Find where the given text appears and provide that cell's center as [X, Y] coordinate. 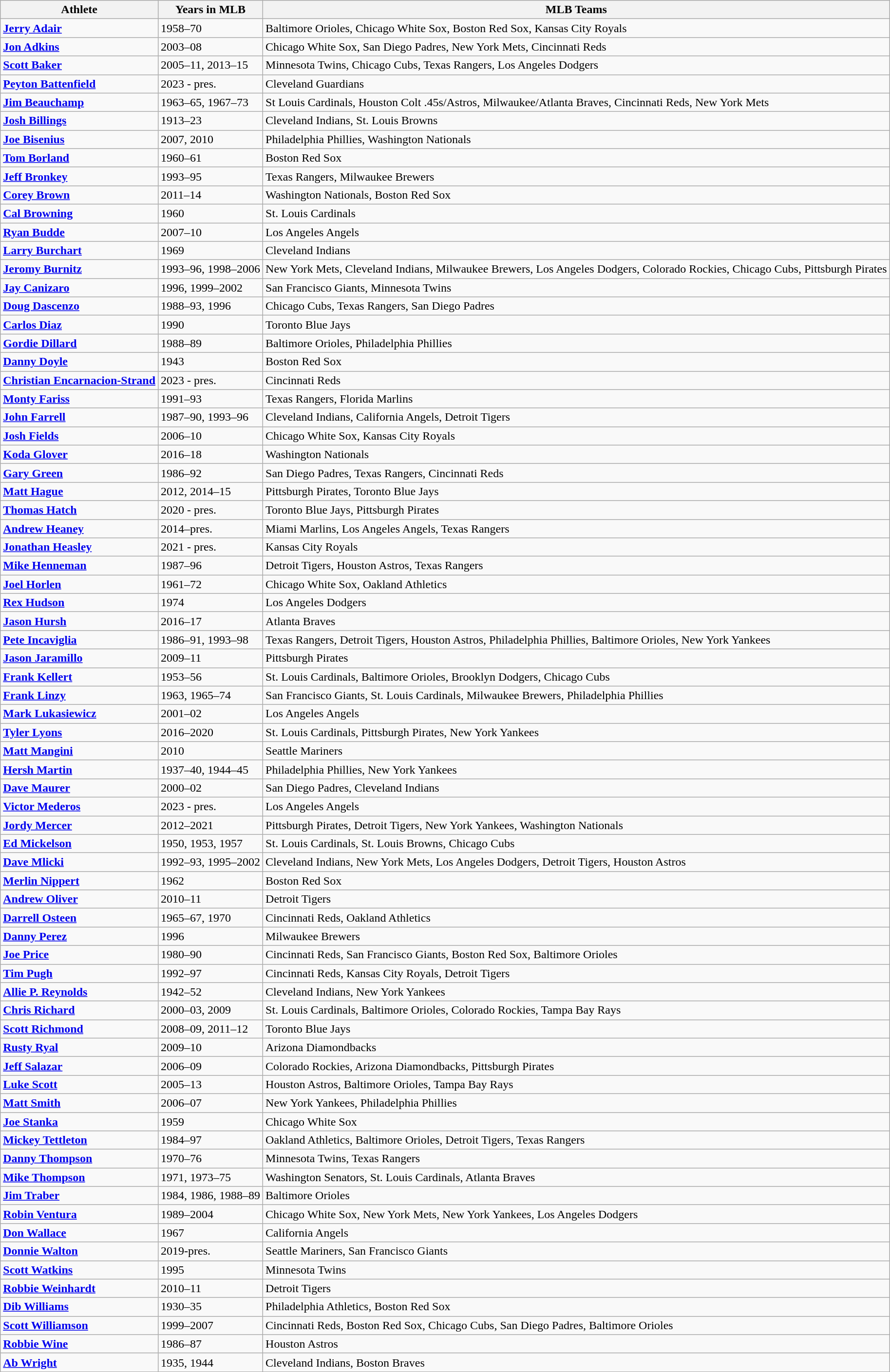
1930–35 [210, 1307]
1970–76 [210, 1159]
Miami Marlins, Los Angeles Angels, Texas Rangers [576, 528]
Pete Incaviglia [79, 640]
Cincinnati Reds, Oakland Athletics [576, 918]
1943 [210, 362]
2016–18 [210, 454]
1969 [210, 251]
Tim Pugh [79, 973]
Cleveland Indians, New York Mets, Los Angeles Dodgers, Detroit Tigers, Houston Astros [576, 862]
Jerry Adair [79, 28]
Jason Hursh [79, 621]
Jason Jaramillo [79, 658]
Rex Hudson [79, 603]
Minnesota Twins, Texas Rangers [576, 1159]
Colorado Rockies, Arizona Diamondbacks, Pittsburgh Pirates [576, 1066]
Luke Scott [79, 1084]
Washington Nationals [576, 454]
1986–91, 1993–98 [210, 640]
Danny Perez [79, 936]
Jeff Salazar [79, 1066]
St. Louis Cardinals, Pittsburgh Pirates, New York Yankees [576, 732]
Donnie Walton [79, 1251]
Koda Glover [79, 454]
1963, 1965–74 [210, 695]
Philadelphia Phillies, New York Yankees [576, 769]
1986–92 [210, 473]
St. Louis Cardinals, Baltimore Orioles, Colorado Rockies, Tampa Bay Rays [576, 1010]
Tyler Lyons [79, 732]
1993–96, 1998–2006 [210, 269]
1935, 1944 [210, 1362]
Josh Fields [79, 436]
Scott Williamson [79, 1325]
1965–67, 1970 [210, 918]
Cleveland Indians [576, 251]
1980–90 [210, 955]
Joe Price [79, 955]
Scott Baker [79, 65]
Cleveland Guardians [576, 84]
Oakland Athletics, Baltimore Orioles, Detroit Tigers, Texas Rangers [576, 1140]
1999–2007 [210, 1325]
Pittsburgh Pirates [576, 658]
Pittsburgh Pirates, Detroit Tigers, New York Yankees, Washington Nationals [576, 825]
Baltimore Orioles, Philadelphia Phillies [576, 343]
Hersh Martin [79, 769]
2012, 2014–15 [210, 491]
1967 [210, 1233]
Cleveland Indians, New York Yankees [576, 992]
1992–97 [210, 973]
2020 - pres. [210, 510]
1991–93 [210, 399]
Matt Hague [79, 491]
1942–52 [210, 992]
Washington Senators, St. Louis Cardinals, Atlanta Braves [576, 1177]
Robbie Weinhardt [79, 1288]
Cincinnati Reds, Kansas City Royals, Detroit Tigers [576, 973]
Athlete [79, 10]
Joe Stanka [79, 1121]
Mike Thompson [79, 1177]
Rusty Ryal [79, 1047]
1984–97 [210, 1140]
Seattle Mariners, San Francisco Giants [576, 1251]
Tom Borland [79, 158]
Danny Thompson [79, 1159]
Years in MLB [210, 10]
Frank Linzy [79, 695]
2016–17 [210, 621]
1988–89 [210, 343]
Chicago White Sox, Kansas City Royals [576, 436]
Mickey Tettleton [79, 1140]
Ed Mickelson [79, 844]
Monty Fariss [79, 399]
1950, 1953, 1957 [210, 844]
Peyton Battenfield [79, 84]
St. Louis Cardinals [576, 213]
2012–2021 [210, 825]
1963–65, 1967–73 [210, 102]
Andrew Oliver [79, 899]
1996, 1999–2002 [210, 288]
1987–96 [210, 566]
Cincinnati Reds [576, 380]
1958–70 [210, 28]
Houston Astros, Baltimore Orioles, Tampa Bay Rays [576, 1084]
Baltimore Orioles [576, 1196]
Chicago White Sox, San Diego Padres, New York Mets, Cincinnati Reds [576, 47]
1960–61 [210, 158]
2009–11 [210, 658]
Chicago White Sox, Oakland Athletics [576, 584]
2000–02 [210, 788]
Matt Mangini [79, 751]
Jeff Bronkey [79, 176]
Chicago White Sox, New York Mets, New York Yankees, Los Angeles Dodgers [576, 1214]
Chicago White Sox [576, 1121]
2007–10 [210, 232]
Larry Burchart [79, 251]
Joe Bisenius [79, 139]
Jeromy Burnitz [79, 269]
Thomas Hatch [79, 510]
2006–07 [210, 1103]
Jordy Mercer [79, 825]
2005–11, 2013–15 [210, 65]
Mike Henneman [79, 566]
Cleveland Indians, St. Louis Browns [576, 121]
1996 [210, 936]
1962 [210, 881]
Milwaukee Brewers [576, 936]
Ab Wright [79, 1362]
2019-pres. [210, 1251]
Frank Kellert [79, 677]
Texas Rangers, Detroit Tigers, Houston Astros, Philadelphia Phillies, Baltimore Orioles, New York Yankees [576, 640]
Cleveland Indians, Boston Braves [576, 1362]
St. Louis Cardinals, St. Louis Browns, Chicago Cubs [576, 844]
Darrell Osteen [79, 918]
2003–08 [210, 47]
1974 [210, 603]
1960 [210, 213]
Gary Green [79, 473]
Josh Billings [79, 121]
Seattle Mariners [576, 751]
Houston Astros [576, 1344]
Minnesota Twins [576, 1270]
2014–pres. [210, 528]
2009–10 [210, 1047]
Matt Smith [79, 1103]
Robbie Wine [79, 1344]
1990 [210, 325]
Kansas City Royals [576, 547]
2006–10 [210, 436]
Allie P. Reynolds [79, 992]
1961–72 [210, 584]
Chicago Cubs, Texas Rangers, San Diego Padres [576, 306]
1959 [210, 1121]
Cincinnati Reds, Boston Red Sox, Chicago Cubs, San Diego Padres, Baltimore Orioles [576, 1325]
Chris Richard [79, 1010]
MLB Teams [576, 10]
Ryan Budde [79, 232]
Joel Horlen [79, 584]
Dib Williams [79, 1307]
Washington Nationals, Boston Red Sox [576, 195]
Carlos Diaz [79, 325]
Atlanta Braves [576, 621]
Scott Richmond [79, 1029]
2011–14 [210, 195]
California Angels [576, 1233]
Cleveland Indians, California Angels, Detroit Tigers [576, 417]
St. Louis Cardinals, Baltimore Orioles, Brooklyn Dodgers, Chicago Cubs [576, 677]
2005–13 [210, 1084]
Jon Adkins [79, 47]
1986–87 [210, 1344]
Philadelphia Phillies, Washington Nationals [576, 139]
1989–2004 [210, 1214]
1953–56 [210, 677]
2016–2020 [210, 732]
Pittsburgh Pirates, Toronto Blue Jays [576, 491]
Dave Maurer [79, 788]
2007, 2010 [210, 139]
San Diego Padres, Texas Rangers, Cincinnati Reds [576, 473]
New York Mets, Cleveland Indians, Milwaukee Brewers, Los Angeles Dodgers, Colorado Rockies, Chicago Cubs, Pittsburgh Pirates [576, 269]
1971, 1973–75 [210, 1177]
2010 [210, 751]
Gordie Dillard [79, 343]
Danny Doyle [79, 362]
Philadelphia Athletics, Boston Red Sox [576, 1307]
2000–03, 2009 [210, 1010]
Cal Browning [79, 213]
Jim Beauchamp [79, 102]
Doug Dascenzo [79, 306]
1913–23 [210, 121]
John Farrell [79, 417]
Texas Rangers, Milwaukee Brewers [576, 176]
Mark Lukasiewicz [79, 714]
Andrew Heaney [79, 528]
Detroit Tigers, Houston Astros, Texas Rangers [576, 566]
1995 [210, 1270]
Merlin Nippert [79, 881]
Scott Watkins [79, 1270]
2001–02 [210, 714]
San Diego Padres, Cleveland Indians [576, 788]
Texas Rangers, Florida Marlins [576, 399]
San Francisco Giants, St. Louis Cardinals, Milwaukee Brewers, Philadelphia Phillies [576, 695]
Dave Mlicki [79, 862]
Baltimore Orioles, Chicago White Sox, Boston Red Sox, Kansas City Royals [576, 28]
Don Wallace [79, 1233]
San Francisco Giants, Minnesota Twins [576, 288]
St Louis Cardinals, Houston Colt .45s/Astros, Milwaukee/Atlanta Braves, Cincinnati Reds, New York Mets [576, 102]
1937–40, 1944–45 [210, 769]
New York Yankees, Philadelphia Phillies [576, 1103]
Christian Encarnacion-Strand [79, 380]
2006–09 [210, 1066]
Jonathan Heasley [79, 547]
Arizona Diamondbacks [576, 1047]
Victor Mederos [79, 806]
Robin Ventura [79, 1214]
Minnesota Twins, Chicago Cubs, Texas Rangers, Los Angeles Dodgers [576, 65]
1988–93, 1996 [210, 306]
1987–90, 1993–96 [210, 417]
1992–93, 1995–2002 [210, 862]
Jim Traber [79, 1196]
Cincinnati Reds, San Francisco Giants, Boston Red Sox, Baltimore Orioles [576, 955]
1993–95 [210, 176]
Toronto Blue Jays, Pittsburgh Pirates [576, 510]
Corey Brown [79, 195]
Jay Canizaro [79, 288]
2021 - pres. [210, 547]
Los Angeles Dodgers [576, 603]
1984, 1986, 1988–89 [210, 1196]
2008–09, 2011–12 [210, 1029]
